Search for the cell housing the specified text and yield its [x, y] center coordinate. 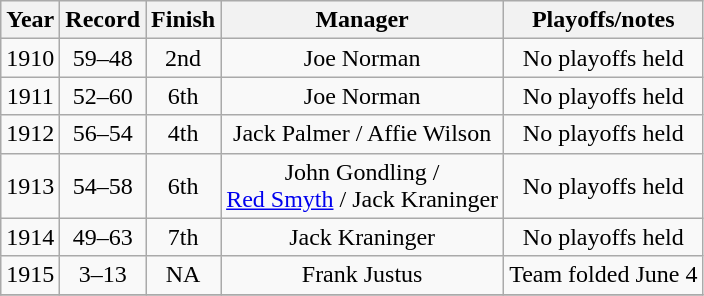
3–13 [103, 275]
Year [30, 20]
56–54 [103, 134]
John Gondling / Red Smyth / Jack Kraninger [362, 186]
Finish [184, 20]
Record [103, 20]
1915 [30, 275]
4th [184, 134]
Playoffs/notes [604, 20]
52–60 [103, 96]
59–48 [103, 58]
1910 [30, 58]
2nd [184, 58]
54–58 [103, 186]
NA [184, 275]
1913 [30, 186]
Manager [362, 20]
Jack Kraninger [362, 237]
1911 [30, 96]
1912 [30, 134]
Frank Justus [362, 275]
Team folded June 4 [604, 275]
7th [184, 237]
1914 [30, 237]
49–63 [103, 237]
Jack Palmer / Affie Wilson [362, 134]
